Find where the given text appears and provide that cell's center as (x, y) coordinate. 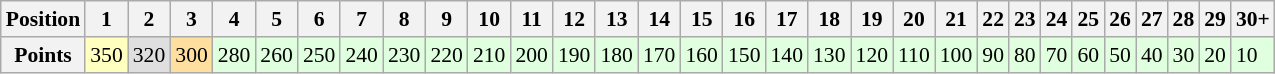
80 (1025, 55)
230 (404, 55)
8 (404, 19)
7 (362, 19)
17 (786, 19)
250 (320, 55)
280 (234, 55)
90 (993, 55)
40 (1152, 55)
2 (150, 19)
70 (1057, 55)
50 (1120, 55)
320 (150, 55)
100 (956, 55)
11 (532, 19)
1 (106, 19)
9 (446, 19)
210 (490, 55)
140 (786, 55)
180 (616, 55)
160 (702, 55)
19 (872, 19)
15 (702, 19)
150 (744, 55)
3 (192, 19)
170 (660, 55)
24 (1057, 19)
26 (1120, 19)
220 (446, 55)
27 (1152, 19)
130 (830, 55)
30+ (1253, 19)
Position (43, 19)
21 (956, 19)
190 (574, 55)
25 (1088, 19)
14 (660, 19)
240 (362, 55)
200 (532, 55)
30 (1184, 55)
350 (106, 55)
110 (914, 55)
120 (872, 55)
4 (234, 19)
12 (574, 19)
300 (192, 55)
60 (1088, 55)
29 (1215, 19)
23 (1025, 19)
260 (276, 55)
18 (830, 19)
Points (43, 55)
16 (744, 19)
13 (616, 19)
28 (1184, 19)
6 (320, 19)
22 (993, 19)
5 (276, 19)
